Search for the cell housing the specified text and yield its (X, Y) center coordinate. 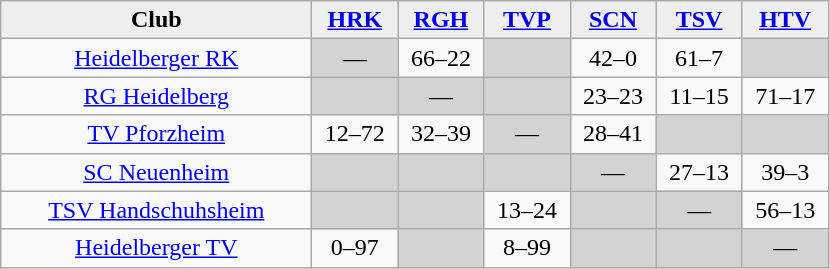
27–13 (699, 172)
Heidelberger RK (156, 58)
Club (156, 20)
Heidelberger TV (156, 248)
13–24 (527, 210)
HTV (785, 20)
71–17 (785, 96)
32–39 (441, 134)
TV Pforzheim (156, 134)
61–7 (699, 58)
SC Neuenheim (156, 172)
SCN (613, 20)
56–13 (785, 210)
42–0 (613, 58)
RG Heidelberg (156, 96)
28–41 (613, 134)
23–23 (613, 96)
TSV Handschuhsheim (156, 210)
TVP (527, 20)
HRK (355, 20)
39–3 (785, 172)
8–99 (527, 248)
12–72 (355, 134)
TSV (699, 20)
66–22 (441, 58)
RGH (441, 20)
0–97 (355, 248)
11–15 (699, 96)
